Identify which cell holds the provided text, then report its [X, Y] central coordinate. 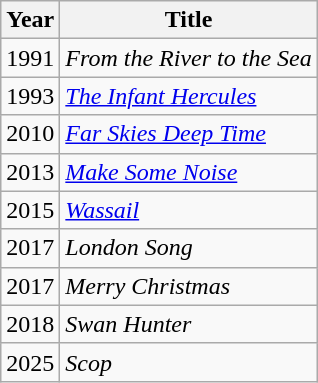
Year [30, 20]
2010 [30, 134]
Scop [188, 362]
Far Skies Deep Time [188, 134]
London Song [188, 248]
Wassail [188, 210]
1993 [30, 96]
2013 [30, 172]
2025 [30, 362]
From the River to the Sea [188, 58]
Merry Christmas [188, 286]
Swan Hunter [188, 324]
The Infant Hercules [188, 96]
2015 [30, 210]
2018 [30, 324]
1991 [30, 58]
Make Some Noise [188, 172]
Title [188, 20]
